Detect which cell encompasses the target text, then output its (x, y) center coordinate. 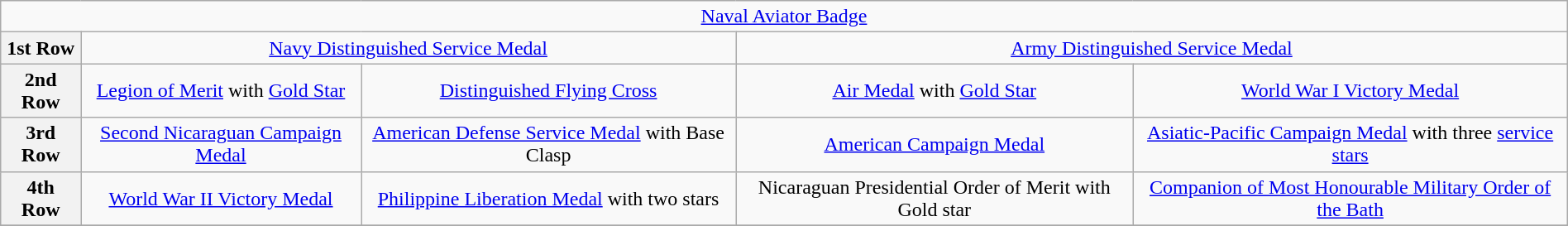
Second Nicaraguan Campaign Medal (222, 144)
American Campaign Medal (935, 144)
Army Distinguished Service Medal (1152, 48)
2nd Row (41, 91)
World War I Victory Medal (1350, 91)
Companion of Most Honourable Military Order of the Bath (1350, 199)
Nicaraguan Presidential Order of Merit with Gold star (935, 199)
Navy Distinguished Service Medal (409, 48)
4th Row (41, 199)
Asiatic-Pacific Campaign Medal with three service stars (1350, 144)
Naval Aviator Badge (784, 17)
World War II Victory Medal (222, 199)
Distinguished Flying Cross (547, 91)
American Defense Service Medal with Base Clasp (547, 144)
Philippine Liberation Medal with two stars (547, 199)
1st Row (41, 48)
Legion of Merit with Gold Star (222, 91)
3rd Row (41, 144)
Air Medal with Gold Star (935, 91)
